Find where the given text appears and provide that cell's center as [X, Y] coordinate. 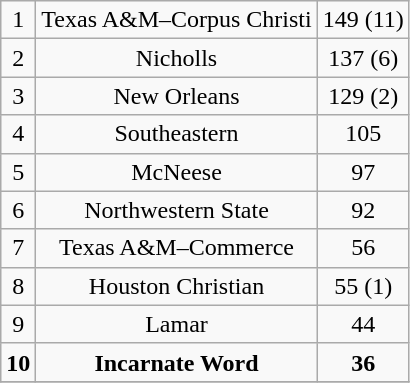
Texas A&M–Corpus Christi [176, 20]
36 [363, 362]
6 [18, 210]
97 [363, 172]
9 [18, 324]
149 (11) [363, 20]
4 [18, 134]
Nicholls [176, 58]
55 (1) [363, 286]
McNeese [176, 172]
Incarnate Word [176, 362]
3 [18, 96]
1 [18, 20]
Southeastern [176, 134]
10 [18, 362]
2 [18, 58]
129 (2) [363, 96]
5 [18, 172]
92 [363, 210]
105 [363, 134]
137 (6) [363, 58]
56 [363, 248]
Houston Christian [176, 286]
44 [363, 324]
8 [18, 286]
Texas A&M–Commerce [176, 248]
Lamar [176, 324]
New Orleans [176, 96]
Northwestern State [176, 210]
7 [18, 248]
